Capture the cell that displays the provided text and extract its [x, y] central coordinate. 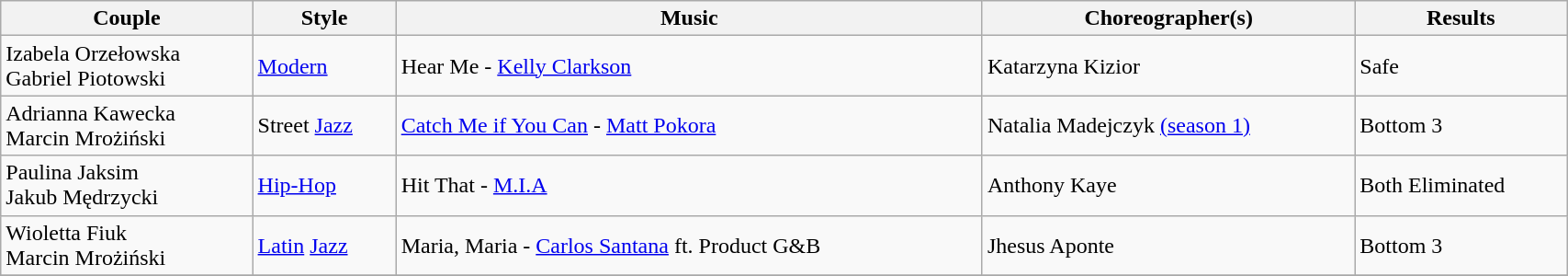
Safe [1461, 66]
Both Eliminated [1461, 186]
Latin Jazz [324, 245]
Couple [127, 18]
Music [689, 18]
Jhesus Aponte [1168, 245]
Hit That - M.I.A [689, 186]
Street Jazz [324, 125]
Izabela OrzełowskaGabriel Piotowski [127, 66]
Paulina JaksimJakub Mędrzycki [127, 186]
Choreographer(s) [1168, 18]
Hip-Hop [324, 186]
Hear Me - Kelly Clarkson [689, 66]
Style [324, 18]
Modern [324, 66]
Anthony Kaye [1168, 186]
Katarzyna Kizior [1168, 66]
Wioletta FiukMarcin Mrożiński [127, 245]
Results [1461, 18]
Adrianna KaweckaMarcin Mrożiński [127, 125]
Catch Me if You Can - Matt Pokora [689, 125]
Natalia Madejczyk (season 1) [1168, 125]
Maria, Maria - Carlos Santana ft. Product G&B [689, 245]
